For the text-containing cell, return its midpoint in [x, y] coordinate format. 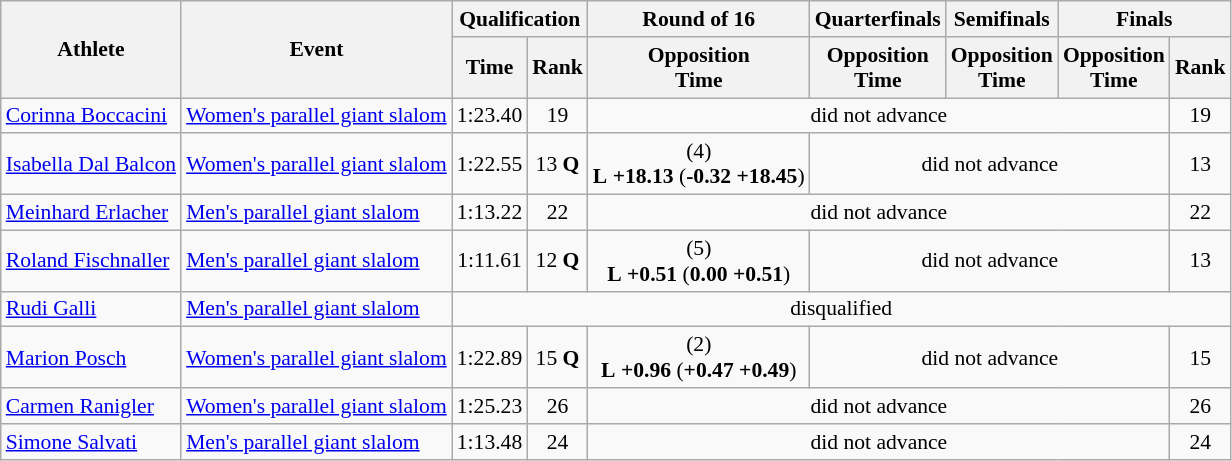
(2)L +0.96 (+0.47 +0.49) [699, 358]
1:13.22 [490, 213]
15 Q [558, 358]
Time [490, 68]
Carmen Ranigler [91, 406]
1:22.55 [490, 164]
1:25.23 [490, 406]
Finals [1144, 19]
Marion Posch [91, 358]
Quarterfinals [878, 19]
Meinhard Erlacher [91, 213]
disqualified [842, 309]
Simone Salvati [91, 442]
Round of 16 [699, 19]
Rudi Galli [91, 309]
Qualification [520, 19]
Semifinals [1002, 19]
Event [316, 50]
Isabella Dal Balcon [91, 164]
Athlete [91, 50]
Corinna Boccacini [91, 116]
1:13.48 [490, 442]
1:23.40 [490, 116]
12 Q [558, 260]
(4)L +18.13 (-0.32 +18.45) [699, 164]
Roland Fischnaller [91, 260]
1:22.89 [490, 358]
13 Q [558, 164]
(5)L +0.51 (0.00 +0.51) [699, 260]
1:11.61 [490, 260]
15 [1200, 358]
